Capture the cell that displays the provided text and extract its (x, y) central coordinate. 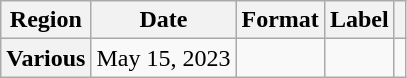
Region (46, 20)
Various (46, 58)
Date (164, 20)
May 15, 2023 (164, 58)
Format (280, 20)
Label (359, 20)
